Extract the [X, Y] coordinate from the center of the cell holding the provided text.  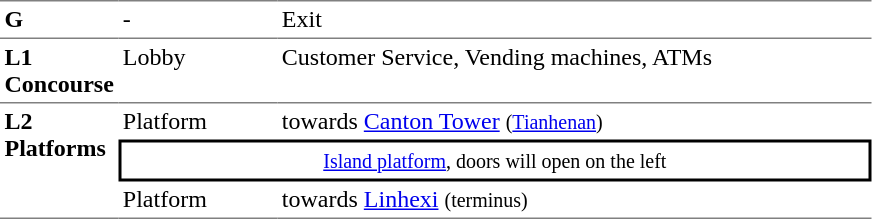
- [198, 19]
L1Concourse [59, 71]
Platform [198, 122]
Exit [574, 19]
towards Canton Tower (Tianhenan) [574, 122]
G [59, 19]
Lobby [198, 71]
Customer Service, Vending machines, ATMs [574, 71]
Island platform, doors will open on the left [494, 161]
